From the cell containing the given text, extract its center point as [X, Y] coordinate. 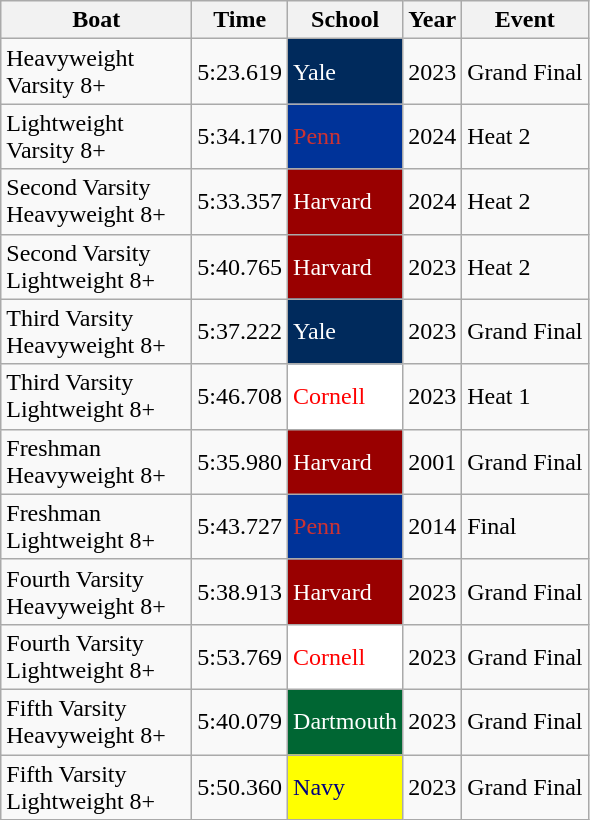
5:38.913 [240, 592]
5:23.619 [240, 72]
5:50.360 [240, 786]
5:37.222 [240, 332]
5:40.079 [240, 722]
5:40.765 [240, 266]
5:33.357 [240, 202]
Fifth Varsity Lightweight 8+ [96, 786]
Year [432, 20]
Dartmouth [346, 722]
2014 [432, 526]
5:34.170 [240, 136]
Heavyweight Varsity 8+ [96, 72]
Freshman Heavyweight 8+ [96, 462]
Third Varsity Heavyweight 8+ [96, 332]
Fourth Varsity Heavyweight 8+ [96, 592]
Third Varsity Lightweight 8+ [96, 396]
Navy [346, 786]
Lightweight Varsity 8+ [96, 136]
5:53.769 [240, 656]
Fifth Varsity Heavyweight 8+ [96, 722]
Second Varsity Heavyweight 8+ [96, 202]
Time [240, 20]
5:46.708 [240, 396]
2001 [432, 462]
Freshman Lightweight 8+ [96, 526]
Heat 1 [525, 396]
5:43.727 [240, 526]
Final [525, 526]
5:35.980 [240, 462]
School [346, 20]
Boat [96, 20]
Fourth Varsity Lightweight 8+ [96, 656]
Second Varsity Lightweight 8+ [96, 266]
Event [525, 20]
